Output the (X, Y) coordinate of the center of the cell containing the given text.  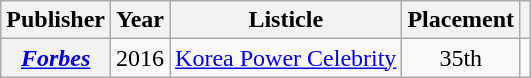
Korea Power Celebrity (286, 58)
2016 (140, 58)
Listicle (286, 20)
Publisher (56, 20)
Placement (461, 20)
35th (461, 58)
Year (140, 20)
Forbes (56, 58)
